Detect which cell encompasses the target text, then output its (x, y) center coordinate. 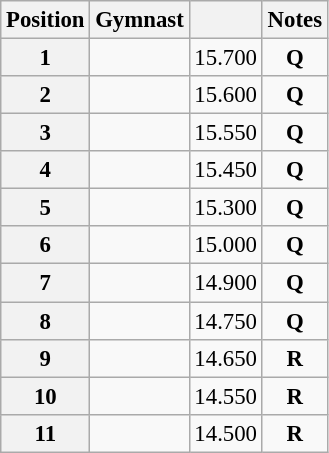
15.700 (226, 58)
1 (46, 58)
4 (46, 170)
14.500 (226, 433)
9 (46, 358)
11 (46, 433)
15.000 (226, 245)
15.550 (226, 133)
14.900 (226, 283)
8 (46, 321)
Gymnast (140, 20)
14.650 (226, 358)
10 (46, 396)
14.750 (226, 321)
15.300 (226, 208)
5 (46, 208)
Position (46, 20)
3 (46, 133)
Notes (294, 20)
6 (46, 245)
15.600 (226, 95)
7 (46, 283)
15.450 (226, 170)
14.550 (226, 396)
2 (46, 95)
